Determine the [X, Y] coordinate at the center of the cell enclosing the given text.  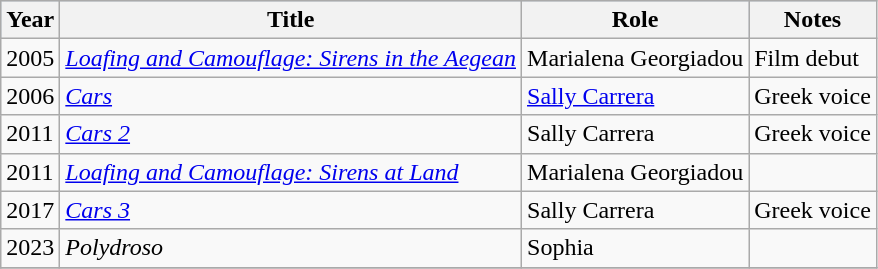
Loafing and Camouflage: Sirens in the Aegean [291, 58]
Cars 2 [291, 134]
2006 [30, 96]
Cars 3 [291, 210]
Cars [291, 96]
2023 [30, 248]
Sophia [636, 248]
2017 [30, 210]
Polydroso [291, 248]
Notes [813, 20]
Title [291, 20]
Year [30, 20]
Role [636, 20]
Film debut [813, 58]
Loafing and Camouflage: Sirens at Land [291, 172]
2005 [30, 58]
